Output the (x, y) coordinate of the center of the cell containing the given text.  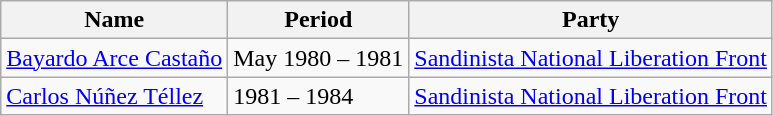
May 1980 – 1981 (318, 58)
Period (318, 20)
Carlos Núñez Téllez (114, 96)
1981 – 1984 (318, 96)
Party (591, 20)
Name (114, 20)
Bayardo Arce Castaño (114, 58)
